Determine the (X, Y) coordinate at the center of the cell enclosing the given text.  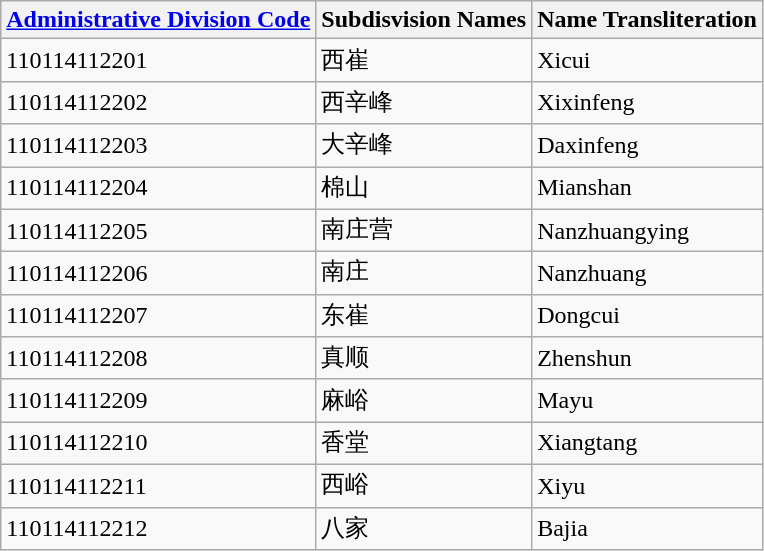
东崔 (424, 316)
110114112211 (158, 486)
Mianshan (648, 188)
Nanzhuang (648, 274)
Xixinfeng (648, 102)
110114112209 (158, 400)
Daxinfeng (648, 146)
Zhenshun (648, 358)
棉山 (424, 188)
Xicui (648, 60)
110114112212 (158, 528)
香堂 (424, 444)
Xiangtang (648, 444)
八家 (424, 528)
Administrative Division Code (158, 20)
110114112210 (158, 444)
Nanzhuangying (648, 230)
110114112204 (158, 188)
Mayu (648, 400)
110114112205 (158, 230)
110114112202 (158, 102)
110114112208 (158, 358)
南庄营 (424, 230)
110114112201 (158, 60)
Subdisvision Names (424, 20)
大辛峰 (424, 146)
Bajia (648, 528)
麻峪 (424, 400)
110114112203 (158, 146)
南庄 (424, 274)
110114112206 (158, 274)
Dongcui (648, 316)
西辛峰 (424, 102)
110114112207 (158, 316)
西峪 (424, 486)
Xiyu (648, 486)
Name Transliteration (648, 20)
真顺 (424, 358)
西崔 (424, 60)
